From the cell containing the given text, extract its center point as (x, y) coordinate. 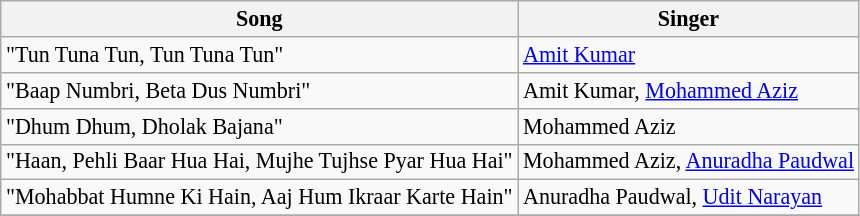
Anuradha Paudwal, Udit Narayan (688, 198)
Amit Kumar, Mohammed Aziz (688, 90)
Mohammed Aziz, Anuradha Paudwal (688, 162)
"Dhum Dhum, Dholak Bajana" (260, 126)
"Haan, Pehli Baar Hua Hai, Mujhe Tujhse Pyar Hua Hai" (260, 162)
"Tun Tuna Tun, Tun Tuna Tun" (260, 54)
Mohammed Aziz (688, 126)
"Baap Numbri, Beta Dus Numbri" (260, 90)
Singer (688, 18)
Song (260, 18)
"Mohabbat Humne Ki Hain, Aaj Hum Ikraar Karte Hain" (260, 198)
Amit Kumar (688, 54)
